Detect which cell encompasses the target text, then output its [X, Y] center coordinate. 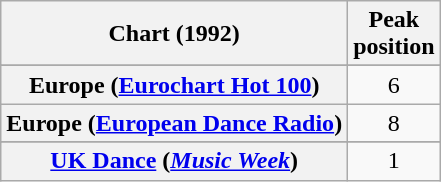
UK Dance (Music Week) [174, 161]
1 [394, 161]
Europe (Eurochart Hot 100) [174, 85]
8 [394, 123]
Europe (European Dance Radio) [174, 123]
Peakposition [394, 34]
6 [394, 85]
Chart (1992) [174, 34]
